Extract the [x, y] coordinate from the center of the cell holding the provided text.  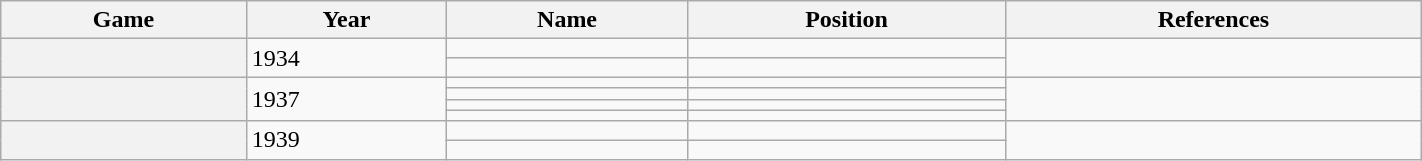
Name [568, 20]
1939 [346, 140]
1937 [346, 99]
Position [847, 20]
Year [346, 20]
References [1213, 20]
Game [124, 20]
1934 [346, 58]
